Determine the [x, y] coordinate at the center of the cell enclosing the given text.  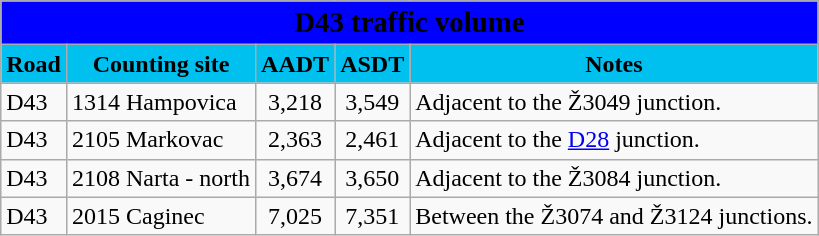
Between the Ž3074 and Ž3124 junctions. [614, 216]
2015 Caginec [160, 216]
Adjacent to the Ž3084 junction. [614, 178]
Road [34, 64]
3,674 [296, 178]
3,218 [296, 102]
1314 Hampovica [160, 102]
Counting site [160, 64]
Notes [614, 64]
3,549 [372, 102]
2,461 [372, 140]
ASDT [372, 64]
Adjacent to the D28 junction. [614, 140]
2,363 [296, 140]
7,351 [372, 216]
2105 Markovac [160, 140]
D43 traffic volume [410, 23]
2108 Narta - north [160, 178]
3,650 [372, 178]
AADT [296, 64]
7,025 [296, 216]
Adjacent to the Ž3049 junction. [614, 102]
